Identify which cell holds the provided text, then report its (X, Y) central coordinate. 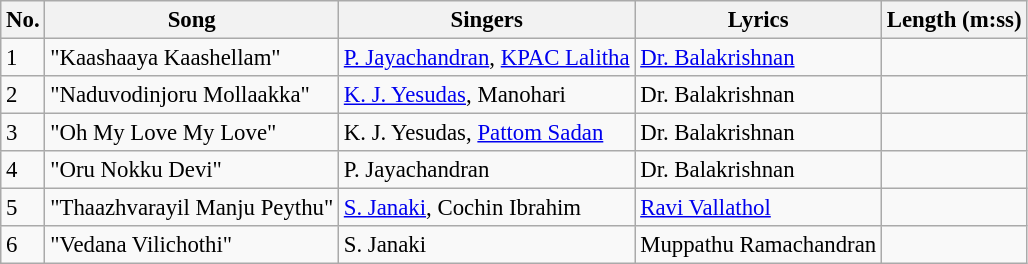
Ravi Vallathol (758, 208)
S. Janaki (487, 245)
3 (23, 133)
"Oru Nokku Devi" (192, 170)
K. J. Yesudas, Pattom Sadan (487, 133)
P. Jayachandran, KPAC Lalitha (487, 58)
K. J. Yesudas, Manohari (487, 95)
"Naduvodinjoru Mollaakka" (192, 95)
P. Jayachandran (487, 170)
Lyrics (758, 20)
Muppathu Ramachandran (758, 245)
S. Janaki, Cochin Ibrahim (487, 208)
1 (23, 58)
"Thaazhvarayil Manju Peythu" (192, 208)
Singers (487, 20)
4 (23, 170)
"Oh My Love My Love" (192, 133)
6 (23, 245)
"Vedana Vilichothi" (192, 245)
"Kaashaaya Kaashellam" (192, 58)
No. (23, 20)
2 (23, 95)
Length (m:ss) (954, 20)
5 (23, 208)
Song (192, 20)
